Detect which cell encompasses the target text, then output its [X, Y] center coordinate. 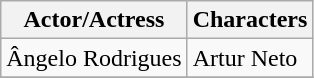
Ângelo Rodrigues [94, 58]
Actor/Actress [94, 20]
Artur Neto [250, 58]
Characters [250, 20]
